Locate the cell with the specified text and output its (x, y) center coordinate. 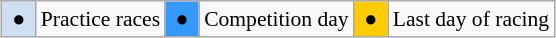
Competition day (276, 19)
Practice races (100, 19)
Last day of racing (472, 19)
